Capture the cell that displays the provided text and extract its (x, y) central coordinate. 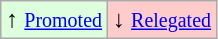
↓ Relegated (162, 20)
↑ Promoted (54, 20)
